Extract the [X, Y] coordinate from the center of the cell holding the provided text.  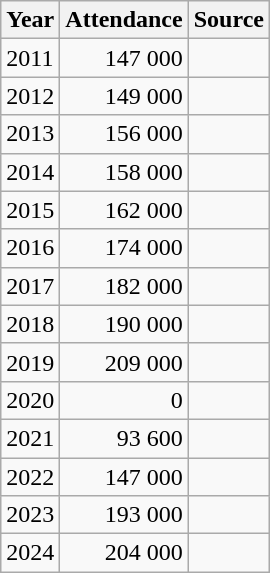
2011 [30, 58]
2018 [30, 324]
182 000 [124, 286]
2015 [30, 210]
162 000 [124, 210]
193 000 [124, 515]
0 [124, 400]
2013 [30, 134]
209 000 [124, 362]
174 000 [124, 248]
2016 [30, 248]
2024 [30, 553]
2012 [30, 96]
Source [228, 20]
2017 [30, 286]
2019 [30, 362]
93 600 [124, 438]
2023 [30, 515]
158 000 [124, 172]
2014 [30, 172]
204 000 [124, 553]
149 000 [124, 96]
2021 [30, 438]
Attendance [124, 20]
2022 [30, 477]
190 000 [124, 324]
Year [30, 20]
156 000 [124, 134]
2020 [30, 400]
